Output the (X, Y) coordinate of the center of the cell containing the given text.  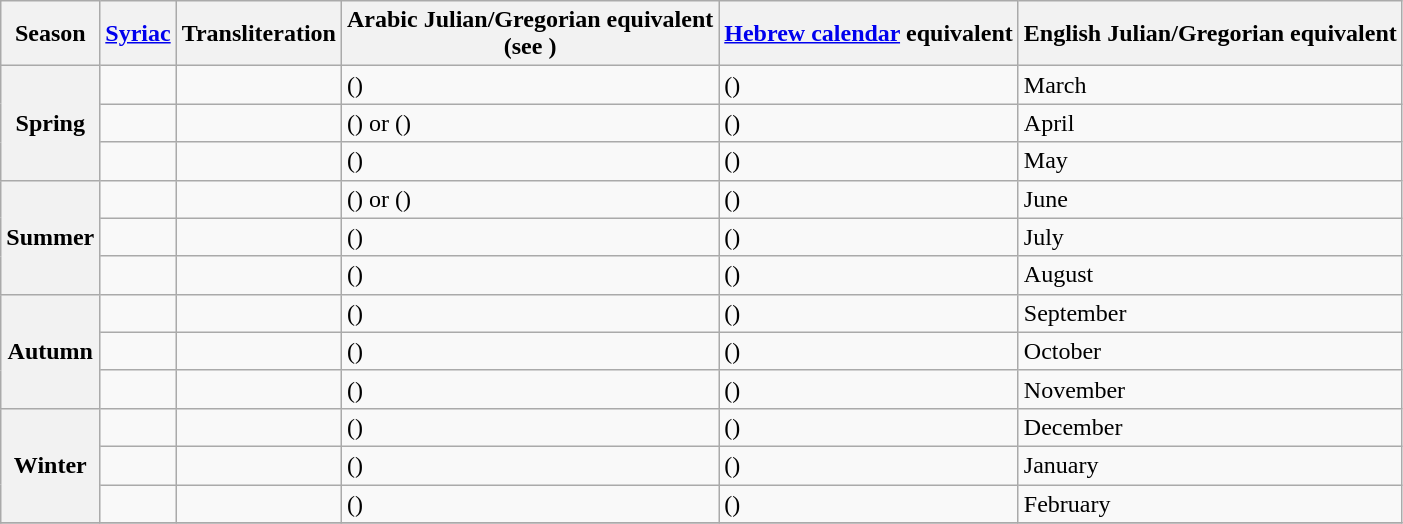
August (1210, 275)
November (1210, 389)
December (1210, 427)
Autumn (50, 351)
Summer (50, 237)
April (1210, 123)
English Julian/Gregorian equivalent (1210, 34)
July (1210, 237)
February (1210, 503)
Season (50, 34)
October (1210, 351)
Hebrew calendar equivalent (869, 34)
June (1210, 199)
Spring (50, 123)
March (1210, 85)
Syriac (138, 34)
Winter (50, 465)
May (1210, 161)
Arabic Julian/Gregorian equivalent(see ) (530, 34)
Transliteration (258, 34)
September (1210, 313)
January (1210, 465)
